Determine the [x, y] coordinate at the center of the cell enclosing the given text.  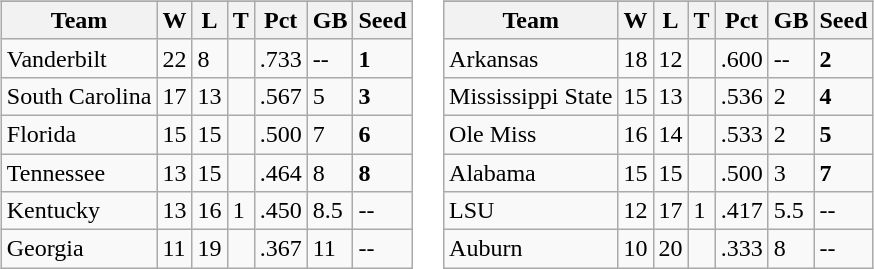
Ole Miss [531, 134]
.733 [280, 58]
Kentucky [79, 211]
4 [844, 96]
.417 [742, 211]
Arkansas [531, 58]
14 [670, 134]
5.5 [791, 211]
Florida [79, 134]
.464 [280, 173]
South Carolina [79, 96]
20 [670, 249]
.600 [742, 58]
8.5 [330, 211]
.567 [280, 96]
19 [210, 249]
Vanderbilt [79, 58]
Auburn [531, 249]
10 [636, 249]
Georgia [79, 249]
LSU [531, 211]
Mississippi State [531, 96]
18 [636, 58]
.450 [280, 211]
.533 [742, 134]
22 [174, 58]
Alabama [531, 173]
.333 [742, 249]
Tennessee [79, 173]
.367 [280, 249]
.536 [742, 96]
6 [382, 134]
